Detect which cell encompasses the target text, then output its (x, y) center coordinate. 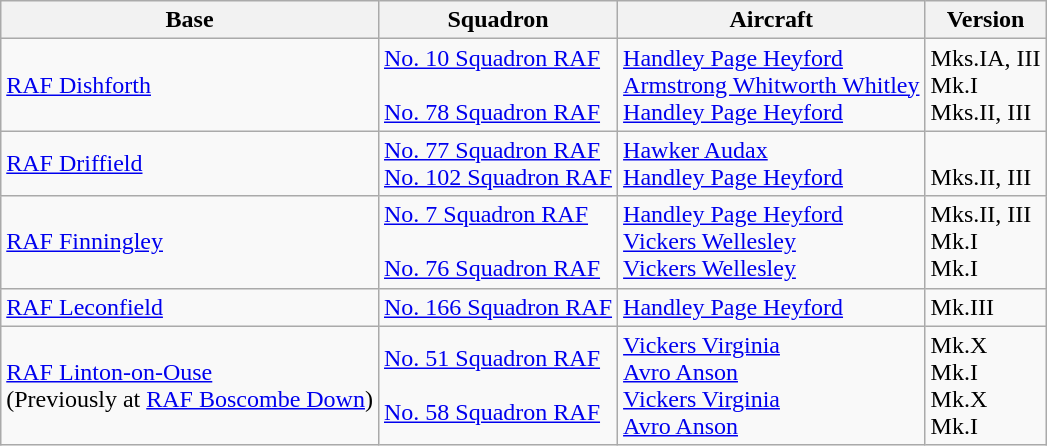
Base (190, 20)
Mks.II, III (986, 164)
RAF Leconfield (190, 307)
RAF Driffield (190, 164)
RAF Linton-on-Ouse (Previously at RAF Boscombe Down) (190, 386)
Mks.IA, III Mk.I Mks.II, III (986, 85)
Hawker Audax Handley Page Heyford (772, 164)
No. 51 Squadron RAF No. 58 Squadron RAF (498, 386)
Vickers Virginia Avro Anson Vickers Virginia Avro Anson (772, 386)
Handley Page HeyfordVickers WellesleyVickers Wellesley (772, 242)
No. 77 Squadron RAF No. 102 Squadron RAF (498, 164)
Mk.X Mk.I Mk.X Mk.I (986, 386)
Handley Page Heyford (772, 307)
No. 7 Squadron RAF No. 76 Squadron RAF (498, 242)
No. 166 Squadron RAF (498, 307)
Mks.II, III Mk.I Mk.I (986, 242)
No. 10 Squadron RAF No. 78 Squadron RAF (498, 85)
Handley Page Heyford Armstrong Whitworth Whitley Handley Page Heyford (772, 85)
RAF Dishforth (190, 85)
Squadron (498, 20)
Mk.III (986, 307)
Aircraft (772, 20)
Version (986, 20)
RAF Finningley (190, 242)
